Identify which cell holds the provided text, then report its [x, y] central coordinate. 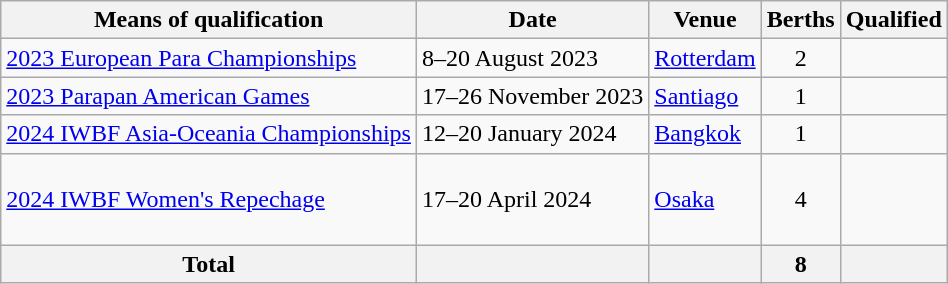
17–26 November 2023 [532, 96]
Berths [800, 20]
Means of qualification [209, 20]
Date [532, 20]
Total [209, 264]
Santiago [705, 96]
Osaka [705, 199]
2023 Parapan American Games [209, 96]
Venue [705, 20]
Rotterdam [705, 58]
2024 IWBF Women's Repechage [209, 199]
2 [800, 58]
8 [800, 264]
Bangkok [705, 134]
4 [800, 199]
2024 IWBF Asia-Oceania Championships [209, 134]
2023 European Para Championships [209, 58]
12–20 January 2024 [532, 134]
Qualified [894, 20]
17–20 April 2024 [532, 199]
8–20 August 2023 [532, 58]
